Extract the (x, y) coordinate from the center of the cell holding the provided text.  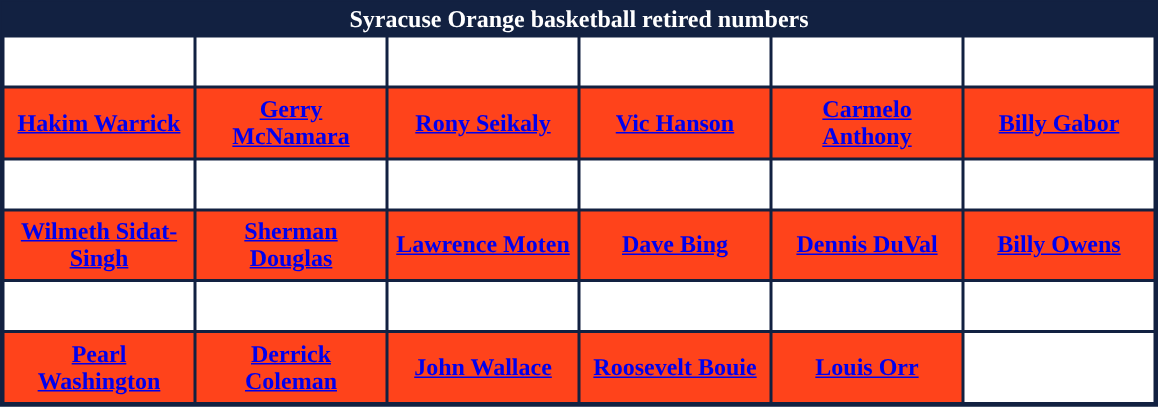
Lawrence Moten (482, 245)
Rony Seikaly (482, 122)
Gerry McNamara (290, 122)
Sherman Douglas (290, 245)
Dennis DuVal (866, 245)
Vic Hanson (674, 122)
Louis Orr (866, 367)
Dave Bing (674, 245)
John Wallace (482, 367)
Carmelo Anthony (866, 122)
Hakim Warrick (98, 122)
Roosevelt Bouie (674, 367)
Billy Gabor (1058, 122)
Pearl Washington (98, 367)
Syracuse Orange basketball retired numbers (578, 19)
Billy Owens (1058, 245)
Wilmeth Sidat-Singh (98, 245)
Derrick Coleman (290, 367)
